For the text-containing cell, return its midpoint in [X, Y] coordinate format. 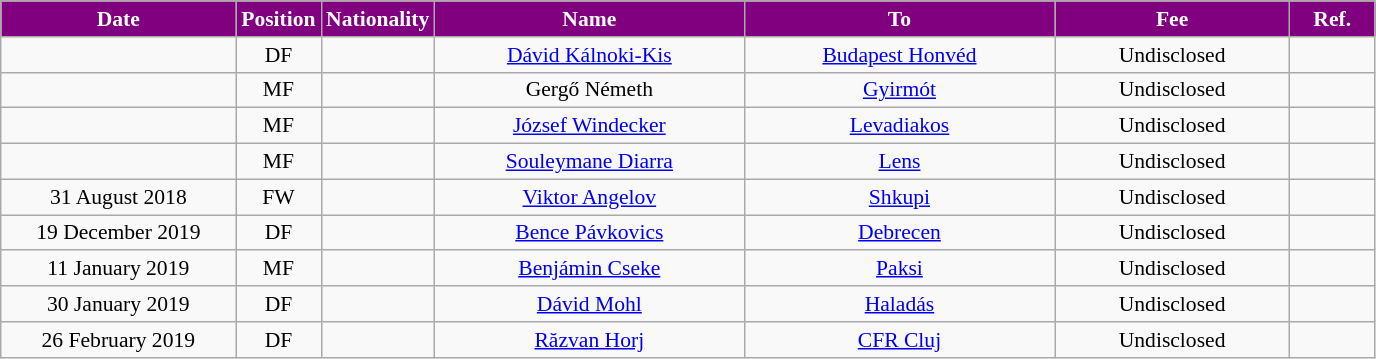
CFR Cluj [899, 340]
11 January 2019 [118, 269]
József Windecker [589, 126]
Fee [1172, 19]
26 February 2019 [118, 340]
Position [278, 19]
Souleymane Diarra [589, 162]
31 August 2018 [118, 197]
30 January 2019 [118, 304]
Date [118, 19]
Lens [899, 162]
Răzvan Horj [589, 340]
Gyirmót [899, 90]
Paksi [899, 269]
Bence Pávkovics [589, 233]
To [899, 19]
Viktor Angelov [589, 197]
FW [278, 197]
Dávid Kálnoki-Kis [589, 55]
Dávid Mohl [589, 304]
Levadiakos [899, 126]
Name [589, 19]
Ref. [1332, 19]
Budapest Honvéd [899, 55]
Nationality [378, 19]
Haladás [899, 304]
Gergő Németh [589, 90]
Debrecen [899, 233]
Shkupi [899, 197]
Benjámin Cseke [589, 269]
19 December 2019 [118, 233]
